Return the (x, y) coordinate for the center point of the cell that contains the specified text.  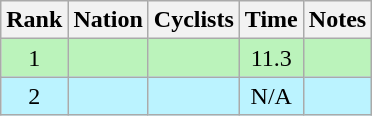
Notes (337, 20)
2 (34, 96)
1 (34, 58)
Rank (34, 20)
Cyclists (194, 20)
11.3 (271, 58)
Time (271, 20)
N/A (271, 96)
Nation (108, 20)
